Capture the cell that displays the provided text and extract its [x, y] central coordinate. 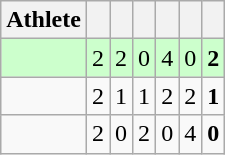
Athlete [44, 20]
